Return [x, y] of the center of cell containing provided text 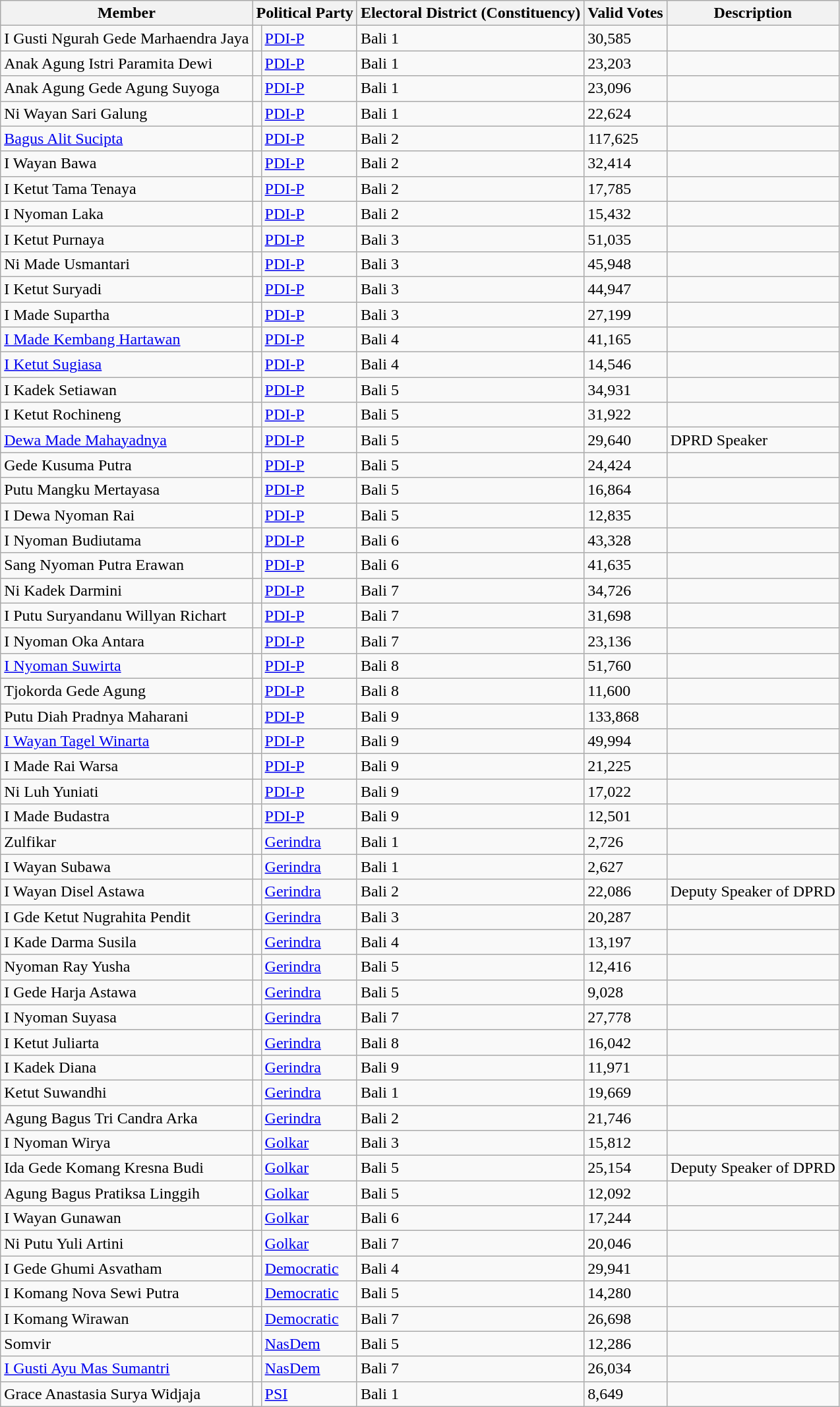
15,812 [626, 1143]
I Kadek Setiawan [127, 390]
Ni Luh Yuniati [127, 792]
Agung Bagus Tri Candra Arka [127, 1118]
Putu Mangku Mertayasa [127, 490]
I Made Supartha [127, 315]
8,649 [626, 1394]
Electoral District (Constituency) [470, 13]
49,994 [626, 741]
2,627 [626, 867]
Sang Nyoman Putra Erawan [127, 565]
I Gede Ghumi Asvatham [127, 1268]
23,136 [626, 641]
I Made Budastra [127, 817]
24,424 [626, 465]
Anak Agung Istri Paramita Dewi [127, 63]
I Ketut Sugiasa [127, 365]
I Nyoman Suyasa [127, 1017]
I Ketut Purnaya [127, 239]
29,941 [626, 1268]
Agung Bagus Pratiksa Linggih [127, 1193]
I Nyoman Budiutama [127, 540]
Ni Kadek Darmini [127, 590]
2,726 [626, 842]
I Wayan Disel Astawa [127, 892]
I Gusti Ayu Mas Sumantri [127, 1369]
17,785 [626, 189]
I Wayan Tagel Winarta [127, 741]
I Made Kembang Hartawan [127, 340]
17,022 [626, 792]
20,046 [626, 1243]
Ketut Suwandhi [127, 1092]
22,086 [626, 892]
I Putu Suryandanu Willyan Richart [127, 615]
15,432 [626, 214]
27,778 [626, 1017]
Tjokorda Gede Agung [127, 691]
I Gede Harja Astawa [127, 992]
I Ketut Tama Tenaya [127, 189]
Ni Wayan Sari Galung [127, 113]
Valid Votes [626, 13]
26,034 [626, 1369]
I Ketut Rochineng [127, 415]
I Nyoman Laka [127, 214]
51,035 [626, 239]
26,698 [626, 1319]
12,092 [626, 1193]
13,197 [626, 942]
I Nyoman Oka Antara [127, 641]
30,585 [626, 38]
51,760 [626, 666]
32,414 [626, 164]
117,625 [626, 139]
12,416 [626, 967]
Ida Gede Komang Kresna Budi [127, 1168]
DPRD Speaker [753, 440]
12,286 [626, 1344]
21,746 [626, 1118]
133,868 [626, 716]
29,640 [626, 440]
Ni Made Usmantari [127, 264]
43,328 [626, 540]
I Kadek Diana [127, 1067]
I Ketut Juliarta [127, 1042]
Nyoman Ray Yusha [127, 967]
Dewa Made Mahayadnya [127, 440]
27,199 [626, 315]
I Nyoman Suwirta [127, 666]
23,203 [626, 63]
34,931 [626, 390]
I Gusti Ngurah Gede Marhaendra Jaya [127, 38]
41,165 [626, 340]
Political Party [305, 13]
23,096 [626, 88]
31,698 [626, 615]
Somvir [127, 1344]
44,947 [626, 289]
9,028 [626, 992]
14,280 [626, 1294]
I Nyoman Wirya [127, 1143]
I Kade Darma Susila [127, 942]
20,287 [626, 917]
14,546 [626, 365]
I Wayan Bawa [127, 164]
I Dewa Nyoman Rai [127, 515]
Ni Putu Yuli Artini [127, 1243]
34,726 [626, 590]
41,635 [626, 565]
I Wayan Gunawan [127, 1218]
17,244 [626, 1218]
Zulfikar [127, 842]
I Komang Wirawan [127, 1319]
I Gde Ketut Nugrahita Pendit [127, 917]
I Ketut Suryadi [127, 289]
45,948 [626, 264]
16,042 [626, 1042]
12,835 [626, 515]
Grace Anastasia Surya Widjaja [127, 1394]
Anak Agung Gede Agung Suyoga [127, 88]
25,154 [626, 1168]
31,922 [626, 415]
22,624 [626, 113]
Member [127, 13]
Putu Diah Pradnya Maharani [127, 716]
Description [753, 13]
11,971 [626, 1067]
19,669 [626, 1092]
12,501 [626, 817]
I Wayan Subawa [127, 867]
21,225 [626, 766]
16,864 [626, 490]
Gede Kusuma Putra [127, 465]
I Komang Nova Sewi Putra [127, 1294]
PSI [309, 1394]
I Made Rai Warsa [127, 766]
Bagus Alit Sucipta [127, 139]
11,600 [626, 691]
